Pinpoint the cell where the given text exists, returning its [X, Y] midpoint coordinate. 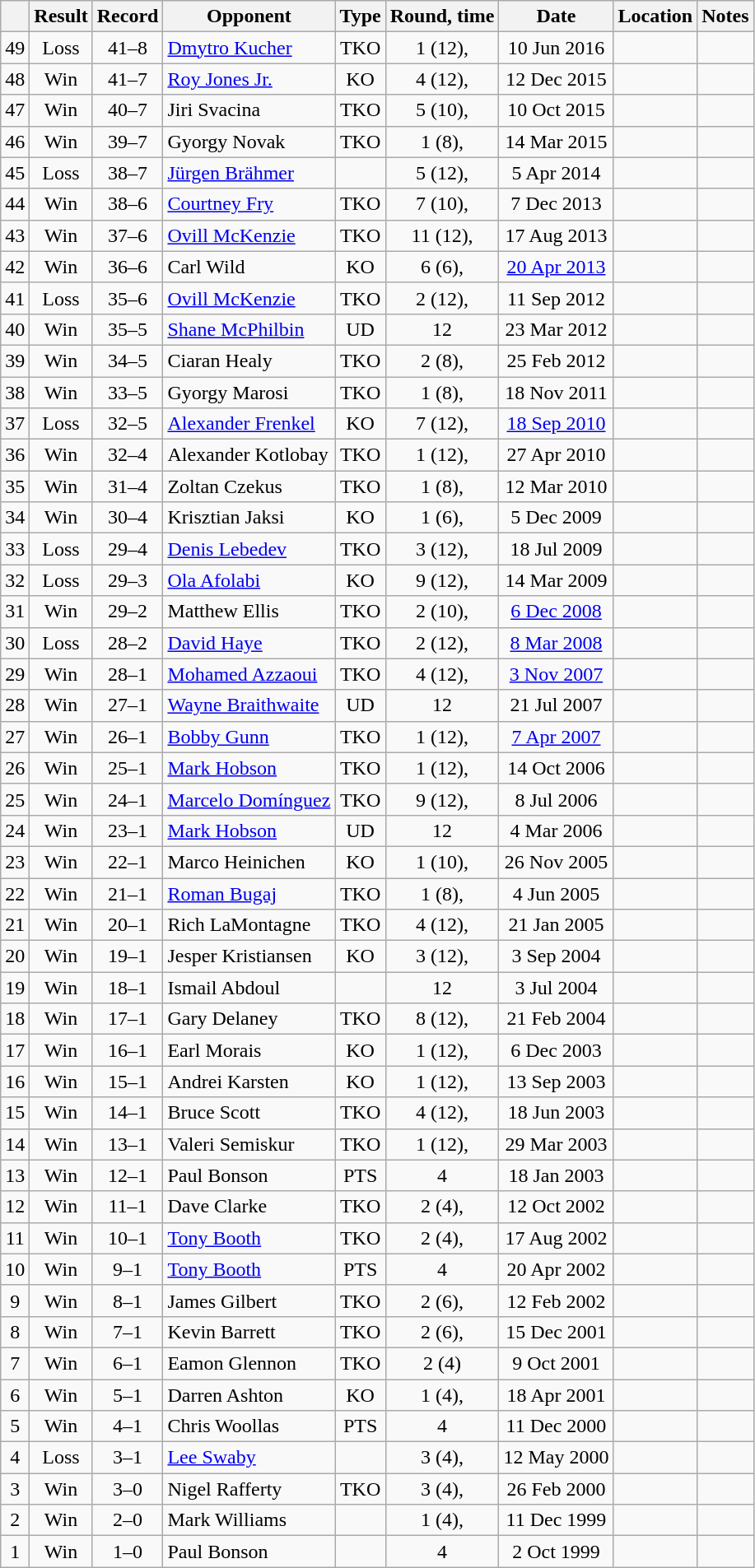
28–2 [128, 643]
38 [15, 393]
9–1 [128, 1269]
7 Apr 2007 [557, 737]
Dave Clarke [249, 1207]
12–1 [128, 1175]
3 Sep 2004 [557, 956]
47 [15, 110]
Gyorgy Marosi [249, 393]
22 [15, 893]
29 [15, 674]
34 [15, 518]
1 [15, 1552]
Marcelo Domínguez [249, 799]
37 [15, 424]
34–5 [128, 361]
8–1 [128, 1300]
Bobby Gunn [249, 737]
Type [361, 16]
3 Jul 2004 [557, 988]
10 Oct 2015 [557, 110]
7 Dec 2013 [557, 204]
2 (10), [442, 612]
Alexander Kotlobay [249, 455]
25 Feb 2012 [557, 361]
24 [15, 831]
3 Nov 2007 [557, 674]
4–1 [128, 1426]
21 [15, 925]
Opponent [249, 16]
30–4 [128, 518]
31 [15, 612]
11 (12), [442, 235]
28 [15, 705]
Carl Wild [249, 267]
29 Mar 2003 [557, 1144]
Result [61, 16]
18 Jul 2009 [557, 549]
Notes [725, 16]
Roman Bugaj [249, 893]
20 Apr 2002 [557, 1269]
44 [15, 204]
20–1 [128, 925]
17 Aug 2002 [557, 1238]
24–1 [128, 799]
17–1 [128, 1019]
Jesper Kristiansen [249, 956]
27 [15, 737]
James Gilbert [249, 1300]
David Haye [249, 643]
4 Mar 2006 [557, 831]
8 Mar 2008 [557, 643]
23 Mar 2012 [557, 329]
6 Dec 2003 [557, 1050]
11 Sep 2012 [557, 298]
8 Jul 2006 [557, 799]
2 (8), [442, 361]
21 Jul 2007 [557, 705]
35 [15, 486]
37–6 [128, 235]
9 Oct 2001 [557, 1363]
15–1 [128, 1082]
Dmytro Kucher [249, 48]
6 [15, 1395]
20 [15, 956]
2 [15, 1520]
2–0 [128, 1520]
45 [15, 173]
10 Jun 2016 [557, 48]
3 [15, 1489]
18 [15, 1019]
7 (10), [442, 204]
Kevin Barrett [249, 1332]
10–1 [128, 1238]
Matthew Ellis [249, 612]
Lee Swaby [249, 1458]
30 [15, 643]
11–1 [128, 1207]
29–4 [128, 549]
39 [15, 361]
33–5 [128, 393]
26 Feb 2000 [557, 1489]
18 Jan 2003 [557, 1175]
12 Feb 2002 [557, 1300]
Alexander Frenkel [249, 424]
17 [15, 1050]
35–6 [128, 298]
Darren Ashton [249, 1395]
40 [15, 329]
33 [15, 549]
21 Jan 2005 [557, 925]
26 [15, 768]
29–3 [128, 580]
12 May 2000 [557, 1458]
Roy Jones Jr. [249, 79]
19 [15, 988]
41–8 [128, 48]
Andrei Karsten [249, 1082]
26–1 [128, 737]
28–1 [128, 674]
6 (6), [442, 267]
13 [15, 1175]
Earl Morais [249, 1050]
1–0 [128, 1552]
42 [15, 267]
26 Nov 2005 [557, 862]
3–0 [128, 1489]
Jiri Svacina [249, 110]
Mohamed Azzaoui [249, 674]
17 Aug 2013 [557, 235]
27–1 [128, 705]
Gary Delaney [249, 1019]
43 [15, 235]
29–2 [128, 612]
12 Mar 2010 [557, 486]
5 Apr 2014 [557, 173]
1 (6), [442, 518]
Ola Afolabi [249, 580]
39–7 [128, 142]
49 [15, 48]
38–7 [128, 173]
15 [15, 1113]
14 Mar 2009 [557, 580]
Round, time [442, 16]
11 [15, 1238]
31–4 [128, 486]
32–5 [128, 424]
12 Dec 2015 [557, 79]
Marco Heinichen [249, 862]
Jürgen Brähmer [249, 173]
8 [15, 1332]
Ismail Abdoul [249, 988]
7 [15, 1363]
41–7 [128, 79]
Bruce Scott [249, 1113]
5 (12), [442, 173]
Ciaran Healy [249, 361]
Mark Williams [249, 1520]
Shane McPhilbin [249, 329]
18–1 [128, 988]
23 [15, 862]
16–1 [128, 1050]
18 Jun 2003 [557, 1113]
46 [15, 142]
Rich LaMontagne [249, 925]
25 [15, 799]
3–1 [128, 1458]
6 Dec 2008 [557, 612]
16 [15, 1082]
5 [15, 1426]
18 Sep 2010 [557, 424]
13 Sep 2003 [557, 1082]
35–5 [128, 329]
5 (10), [442, 110]
41 [15, 298]
2 (4) [442, 1363]
11 Dec 2000 [557, 1426]
5 Dec 2009 [557, 518]
13–1 [128, 1144]
Courtney Fry [249, 204]
9 [15, 1300]
10 [15, 1269]
18 Apr 2001 [557, 1395]
22–1 [128, 862]
12 Oct 2002 [557, 1207]
Krisztian Jaksi [249, 518]
21–1 [128, 893]
Eamon Glennon [249, 1363]
48 [15, 79]
Location [655, 16]
14 Oct 2006 [557, 768]
8 (12), [442, 1019]
25–1 [128, 768]
Nigel Rafferty [249, 1489]
27 Apr 2010 [557, 455]
14 [15, 1144]
32 [15, 580]
14–1 [128, 1113]
Record [128, 16]
11 Dec 1999 [557, 1520]
Valeri Semiskur [249, 1144]
40–7 [128, 110]
Date [557, 16]
5–1 [128, 1395]
6–1 [128, 1363]
Denis Lebedev [249, 549]
32–4 [128, 455]
14 Mar 2015 [557, 142]
38–6 [128, 204]
1 (10), [442, 862]
Chris Woollas [249, 1426]
18 Nov 2011 [557, 393]
23–1 [128, 831]
19–1 [128, 956]
7–1 [128, 1332]
21 Feb 2004 [557, 1019]
7 (12), [442, 424]
Wayne Braithwaite [249, 705]
15 Dec 2001 [557, 1332]
20 Apr 2013 [557, 267]
36 [15, 455]
2 Oct 1999 [557, 1552]
4 Jun 2005 [557, 893]
Gyorgy Novak [249, 142]
Zoltan Czekus [249, 486]
36–6 [128, 267]
